Find where the given text appears and provide that cell's center as [X, Y] coordinate. 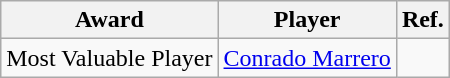
Most Valuable Player [110, 58]
Ref. [422, 20]
Conrado Marrero [307, 58]
Award [110, 20]
Player [307, 20]
